Pinpoint the cell where the given text exists, returning its [X, Y] midpoint coordinate. 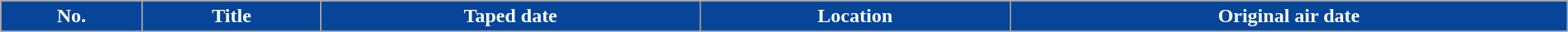
Taped date [510, 16]
No. [71, 16]
Title [232, 16]
Original air date [1289, 16]
Location [855, 16]
